Determine the [x, y] coordinate at the center of the cell enclosing the given text.  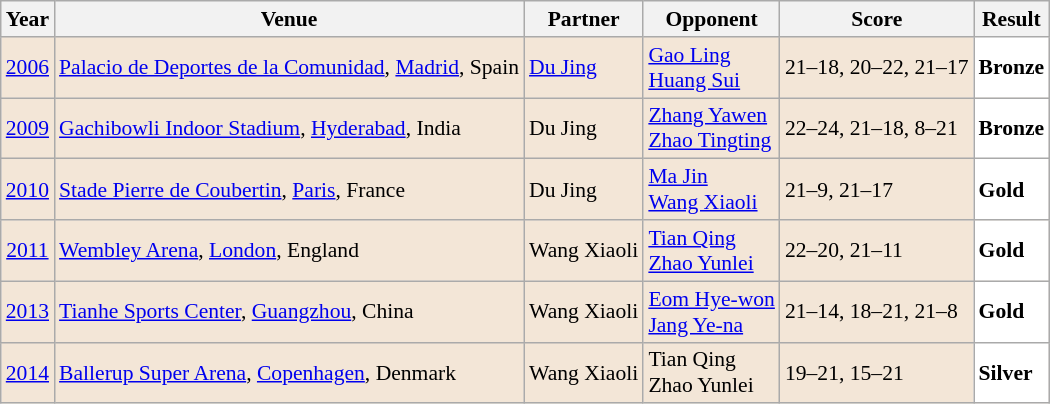
Wembley Arena, London, England [289, 250]
Score [877, 19]
Silver [1012, 372]
Stade Pierre de Coubertin, Paris, France [289, 190]
2014 [28, 372]
2010 [28, 190]
Zhang Yawen Zhao Tingting [712, 128]
22–24, 21–18, 8–21 [877, 128]
Result [1012, 19]
Palacio de Deportes de la Comunidad, Madrid, Spain [289, 68]
21–18, 20–22, 21–17 [877, 68]
Tianhe Sports Center, Guangzhou, China [289, 312]
2011 [28, 250]
2009 [28, 128]
Partner [584, 19]
Opponent [712, 19]
19–21, 15–21 [877, 372]
Gao Ling Huang Sui [712, 68]
Eom Hye-won Jang Ye-na [712, 312]
Ballerup Super Arena, Copenhagen, Denmark [289, 372]
2013 [28, 312]
Gachibowli Indoor Stadium, Hyderabad, India [289, 128]
21–9, 21–17 [877, 190]
Ma Jin Wang Xiaoli [712, 190]
21–14, 18–21, 21–8 [877, 312]
Year [28, 19]
2006 [28, 68]
22–20, 21–11 [877, 250]
Venue [289, 19]
